Search for the cell housing the specified text and yield its [X, Y] center coordinate. 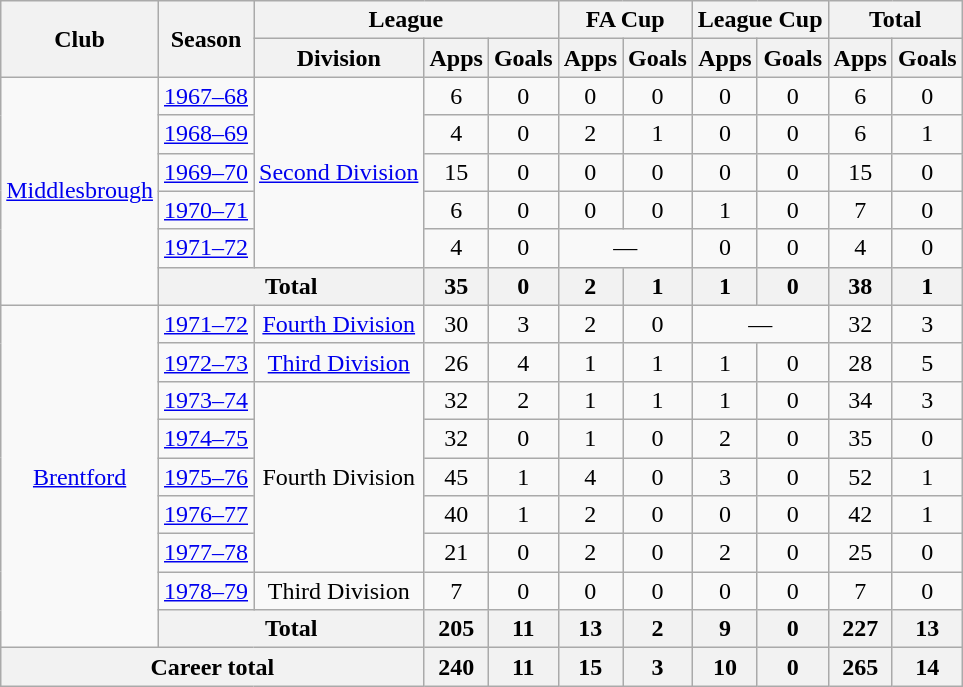
1967–68 [206, 96]
52 [860, 477]
League [406, 20]
Division [339, 58]
1968–69 [206, 134]
1975–76 [206, 477]
34 [860, 400]
30 [456, 324]
227 [860, 629]
21 [456, 553]
Middlesbrough [80, 191]
1976–77 [206, 515]
FA Cup [625, 20]
1969–70 [206, 172]
1972–73 [206, 362]
25 [860, 553]
45 [456, 477]
1978–79 [206, 591]
14 [927, 667]
1977–78 [206, 553]
205 [456, 629]
Second Division [339, 172]
9 [724, 629]
240 [456, 667]
1973–74 [206, 400]
League Cup [760, 20]
265 [860, 667]
Brentford [80, 476]
Club [80, 39]
1974–75 [206, 438]
40 [456, 515]
Career total [212, 667]
1970–71 [206, 210]
10 [724, 667]
38 [860, 286]
28 [860, 362]
42 [860, 515]
26 [456, 362]
5 [927, 362]
Season [206, 39]
